Find where the given text appears and provide that cell's center as (x, y) coordinate. 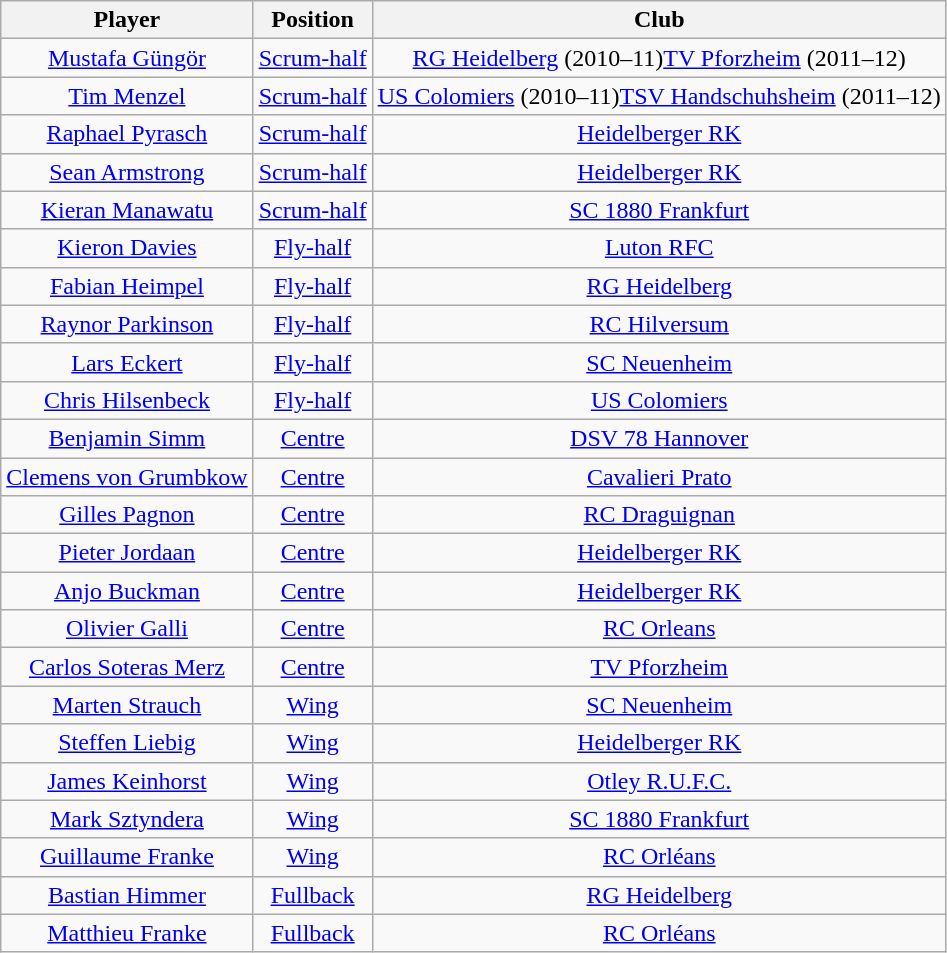
Pieter Jordaan (127, 553)
Lars Eckert (127, 362)
US Colomiers (2010–11)TSV Handschuhsheim (2011–12) (659, 96)
Matthieu Franke (127, 933)
RG Heidelberg (2010–11)TV Pforzheim (2011–12) (659, 58)
Position (312, 20)
Benjamin Simm (127, 438)
Chris Hilsenbeck (127, 400)
Gilles Pagnon (127, 515)
Club (659, 20)
Guillaume Franke (127, 857)
RC Draguignan (659, 515)
Player (127, 20)
Tim Menzel (127, 96)
Fabian Heimpel (127, 286)
Carlos Soteras Merz (127, 667)
Bastian Himmer (127, 895)
Kieran Manawatu (127, 210)
Mustafa Güngör (127, 58)
Cavalieri Prato (659, 477)
US Colomiers (659, 400)
DSV 78 Hannover (659, 438)
James Keinhorst (127, 781)
Steffen Liebig (127, 743)
Raynor Parkinson (127, 324)
Clemens von Grumbkow (127, 477)
Otley R.U.F.C. (659, 781)
Sean Armstrong (127, 172)
Marten Strauch (127, 705)
Kieron Davies (127, 248)
Olivier Galli (127, 629)
Anjo Buckman (127, 591)
Mark Sztyndera (127, 819)
RC Orleans (659, 629)
TV Pforzheim (659, 667)
Luton RFC (659, 248)
Raphael Pyrasch (127, 134)
RC Hilversum (659, 324)
